For the text-containing cell, return its midpoint in (X, Y) coordinate format. 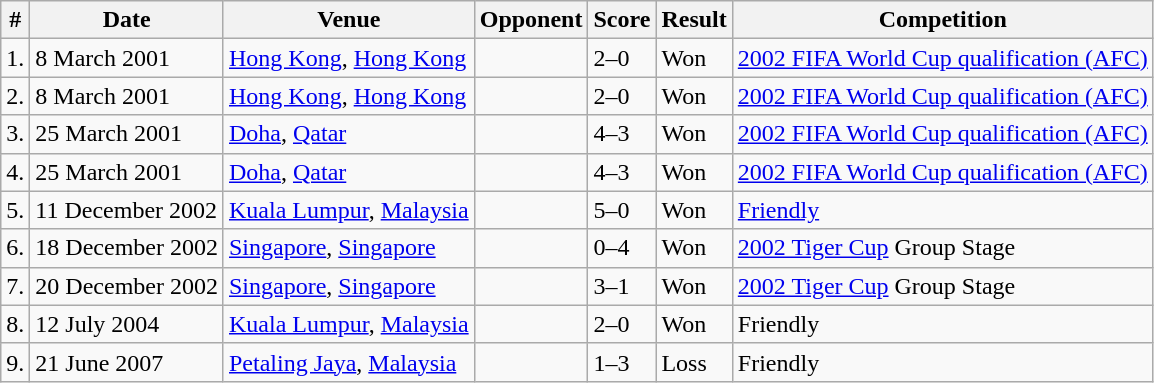
Petaling Jaya, Malaysia (348, 362)
Loss (694, 362)
9. (16, 362)
Opponent (531, 20)
3. (16, 134)
5. (16, 210)
1. (16, 58)
3–1 (622, 286)
2. (16, 96)
0–4 (622, 248)
20 December 2002 (127, 286)
Score (622, 20)
6. (16, 248)
8. (16, 324)
21 June 2007 (127, 362)
# (16, 20)
11 December 2002 (127, 210)
Date (127, 20)
Competition (942, 20)
12 July 2004 (127, 324)
Venue (348, 20)
1–3 (622, 362)
5–0 (622, 210)
Result (694, 20)
18 December 2002 (127, 248)
7. (16, 286)
4. (16, 172)
